Detect which cell encompasses the target text, then output its (x, y) center coordinate. 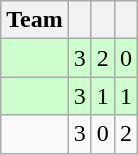
Team (35, 20)
